Find where the given text appears and provide that cell's center as (x, y) coordinate. 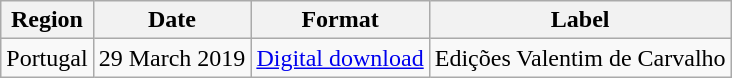
Date (172, 20)
Portugal (47, 58)
Digital download (340, 58)
Format (340, 20)
Label (580, 20)
Region (47, 20)
29 March 2019 (172, 58)
Edições Valentim de Carvalho (580, 58)
